From the cell containing the given text, extract its center point as (X, Y) coordinate. 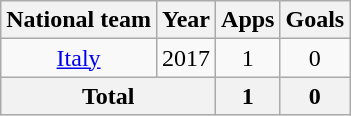
Apps (248, 20)
Goals (315, 20)
National team (79, 20)
Italy (79, 58)
Total (108, 96)
2017 (186, 58)
Year (186, 20)
